Identify which cell holds the provided text, then report its (x, y) central coordinate. 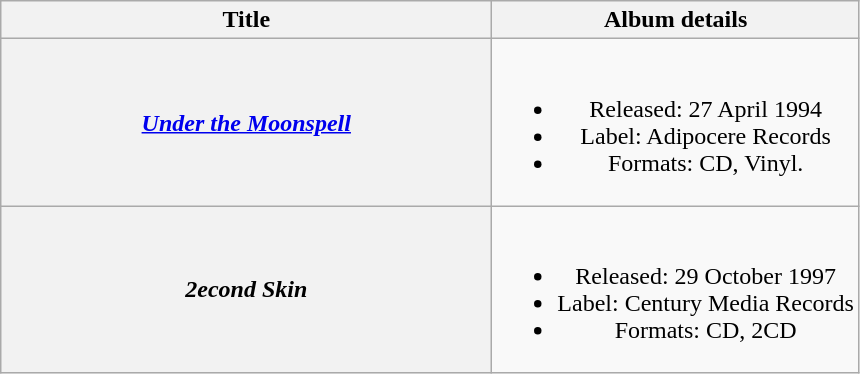
Title (246, 20)
Under the Moonspell (246, 122)
2econd Skin (246, 290)
Released: 27 April 1994Label: Adipocere RecordsFormats: CD, Vinyl. (676, 122)
Released: 29 October 1997Label: Century Media RecordsFormats: CD, 2CD (676, 290)
Album details (676, 20)
